Pinpoint the cell where the given text exists, returning its [X, Y] midpoint coordinate. 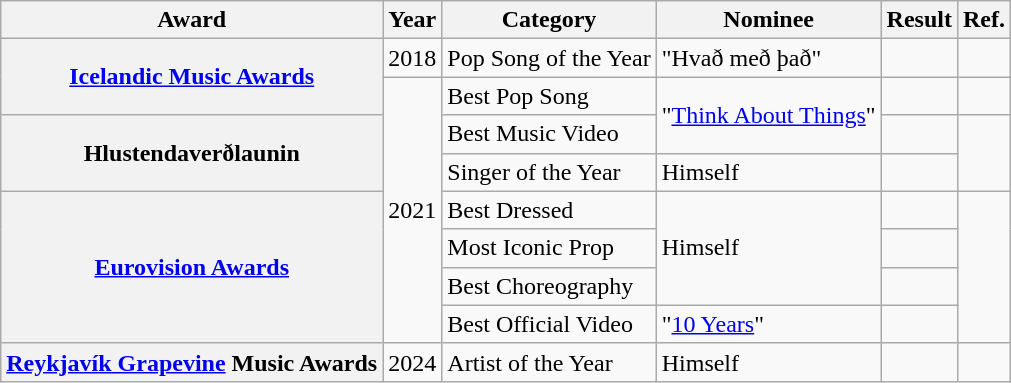
Most Iconic Prop [549, 248]
Pop Song of the Year [549, 58]
2021 [412, 210]
Artist of the Year [549, 362]
Year [412, 20]
Singer of the Year [549, 172]
Category [549, 20]
"10 Years" [768, 324]
Best Dressed [549, 210]
Award [192, 20]
2018 [412, 58]
Hlustendaverðlaunin [192, 153]
Result [919, 20]
Reykjavík Grapevine Music Awards [192, 362]
"Hvað með það" [768, 58]
Best Choreography [549, 286]
"Think About Things" [768, 115]
Ref. [984, 20]
2024 [412, 362]
Icelandic Music Awards [192, 77]
Best Pop Song [549, 96]
Nominee [768, 20]
Eurovision Awards [192, 267]
Best Music Video [549, 134]
Best Official Video [549, 324]
